Determine the (x, y) coordinate at the center of the cell enclosing the given text.  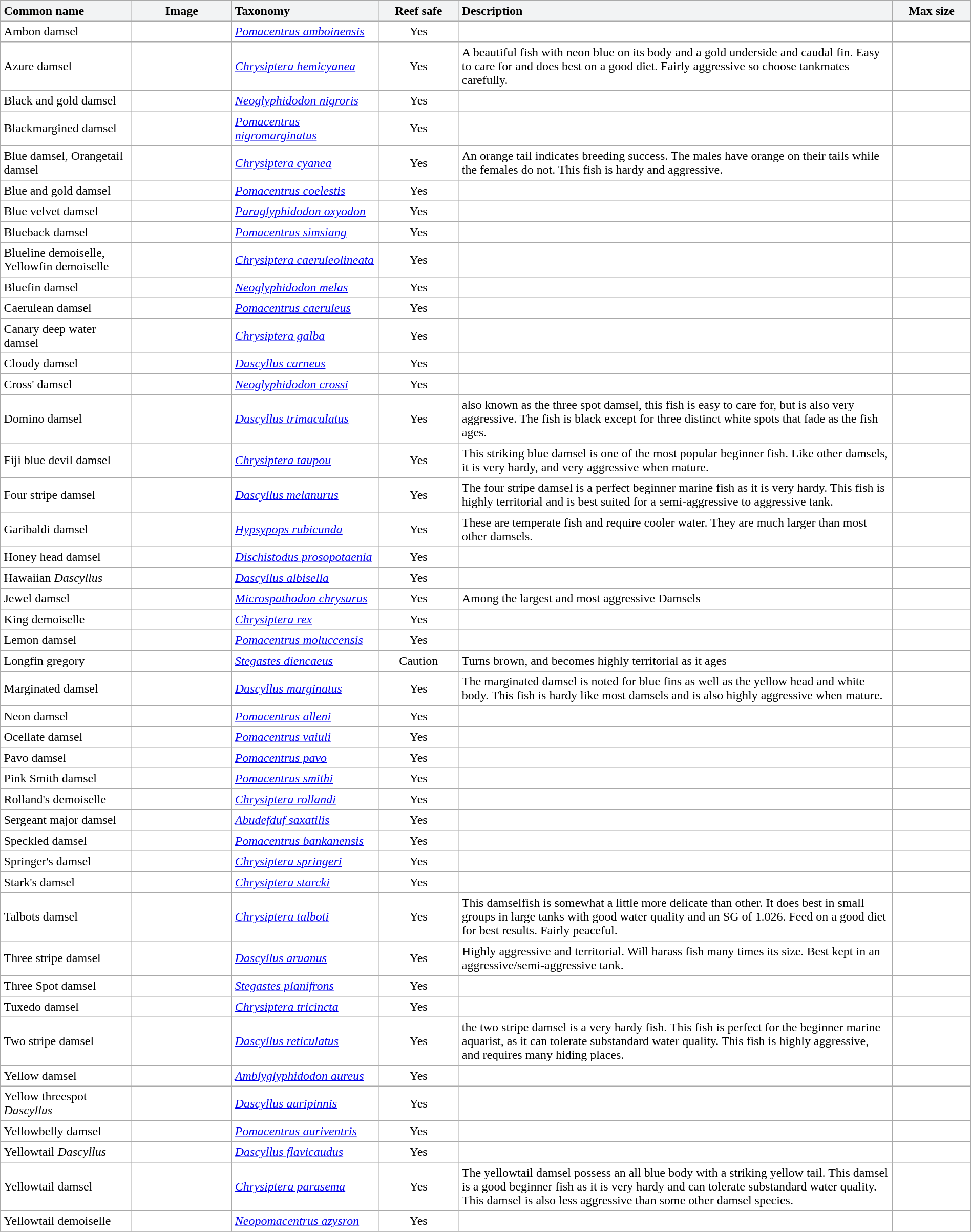
Pink Smith damsel (67, 778)
Bluefin damsel (67, 287)
Chrysiptera rollandi (305, 799)
Microspathodon chrysurus (305, 598)
Honey head damsel (67, 557)
Two stripe damsel (67, 1041)
Neon damsel (67, 716)
Three Spot damsel (67, 986)
Dascyllus albisella (305, 578)
Chrysiptera taupou (305, 461)
Among the largest and most aggressive Damsels (676, 598)
Pomacentrus caeruleus (305, 308)
Chrysiptera tricincta (305, 1007)
Blue velvet damsel (67, 211)
Pomacentrus simsiang (305, 232)
Description (676, 11)
Tuxedo damsel (67, 1007)
Stegastes diencaeus (305, 661)
Max size (932, 11)
Chrysiptera talboti (305, 916)
Yellow threespot Dascyllus (67, 1103)
Jewel damsel (67, 598)
Reef safe (418, 11)
Chrysiptera hemicyanea (305, 66)
Dischistodus prosopotaenia (305, 557)
Neoglyphidodon nigroris (305, 100)
Stark's damsel (67, 882)
Highly aggressive and territorial. Will harass fish many times its size. Best kept in an aggressive/semi-aggressive tank. (676, 958)
Four stripe damsel (67, 495)
Caerulean damsel (67, 308)
Common name (67, 11)
Dascyllus melanurus (305, 495)
Neoglyphidodon melas (305, 287)
Chrysiptera cyanea (305, 163)
Hawaiian Dascyllus (67, 578)
Talbots damsel (67, 916)
Pomacentrus nigromarginatus (305, 129)
Garibaldi damsel (67, 530)
Sergeant major damsel (67, 820)
Turns brown, and becomes highly territorial as it ages (676, 661)
Blueback damsel (67, 232)
Ocellate damsel (67, 737)
Yellowbelly damsel (67, 1131)
Longfin gregory (67, 661)
Ambon damsel (67, 31)
Blueline demoiselle, Yellowfin demoiselle (67, 260)
Three stripe damsel (67, 958)
Neoglyphidodon crossi (305, 384)
Dascyllus carneus (305, 363)
Canary deep water damsel (67, 336)
Taxonomy (305, 11)
Yellow damsel (67, 1076)
Pomacentrus pavo (305, 758)
Pavo damsel (67, 758)
Amblyglyphidodon aureus (305, 1076)
An orange tail indicates breeding success. The males have orange on their tails while the females do not. This fish is hardy and aggressive. (676, 163)
Pomacentrus alleni (305, 716)
Pomacentrus auriventris (305, 1131)
Domino damsel (67, 419)
Chrysiptera springeri (305, 861)
Speckled damsel (67, 841)
Pomacentrus vaiuli (305, 737)
Rolland's demoiselle (67, 799)
Black and gold damsel (67, 100)
Pomacentrus coelestis (305, 191)
Paraglyphidodon oxyodon (305, 211)
Chrysiptera galba (305, 336)
Chrysiptera parasema (305, 1186)
Pomacentrus smithi (305, 778)
Blue damsel, Orangetail damsel (67, 163)
Blue and gold damsel (67, 191)
Springer's damsel (67, 861)
Yellowtail Dascyllus (67, 1152)
Caution (418, 661)
Lemon damsel (67, 640)
This striking blue damsel is one of the most popular beginner fish. Like other damsels, it is very hardy, and very aggressive when mature. (676, 461)
Cross' damsel (67, 384)
Blackmargined damsel (67, 129)
Yellowtail damsel (67, 1186)
Dascyllus aruanus (305, 958)
King demoiselle (67, 619)
Stegastes planifrons (305, 986)
Dascyllus flavicaudus (305, 1152)
Pomacentrus amboinensis (305, 31)
Chrysiptera rex (305, 619)
Dascyllus auripinnis (305, 1103)
Abudefduf saxatilis (305, 820)
Neopomacentrus azysron (305, 1221)
Pomacentrus bankanensis (305, 841)
Image (182, 11)
Dascyllus trimaculatus (305, 419)
Chrysiptera caeruleolineata (305, 260)
Marginated damsel (67, 688)
Cloudy damsel (67, 363)
Dascyllus marginatus (305, 688)
These are temperate fish and require cooler water. They are much larger than most other damsels. (676, 530)
Yellowtail demoiselle (67, 1221)
Chrysiptera starcki (305, 882)
Pomacentrus moluccensis (305, 640)
Fiji blue devil damsel (67, 461)
Dascyllus reticulatus (305, 1041)
Azure damsel (67, 66)
Hypsypops rubicunda (305, 530)
